Determine the (x, y) coordinate at the center of the cell enclosing the given text.  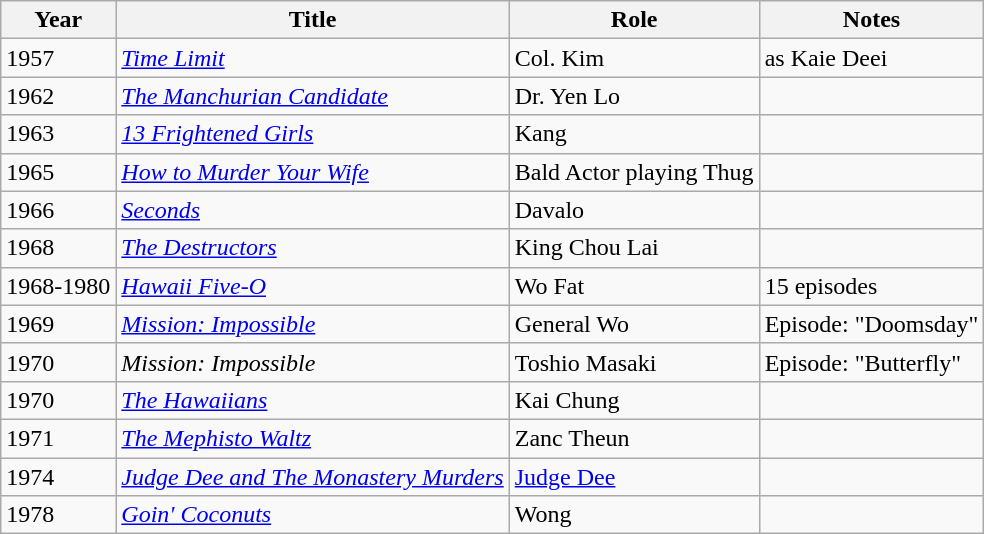
Bald Actor playing Thug (634, 172)
Kang (634, 134)
1974 (58, 477)
The Destructors (312, 248)
as Kaie Deei (872, 58)
Zanc Theun (634, 438)
1963 (58, 134)
The Hawaiians (312, 400)
13 Frightened Girls (312, 134)
Col. Kim (634, 58)
Goin' Coconuts (312, 515)
1965 (58, 172)
Judge Dee (634, 477)
Wong (634, 515)
Davalo (634, 210)
Wo Fat (634, 286)
1968-1980 (58, 286)
King Chou Lai (634, 248)
Kai Chung (634, 400)
1968 (58, 248)
1966 (58, 210)
1962 (58, 96)
Title (312, 20)
Notes (872, 20)
15 episodes (872, 286)
Year (58, 20)
Seconds (312, 210)
Hawaii Five-O (312, 286)
Toshio Masaki (634, 362)
General Wo (634, 324)
Role (634, 20)
Episode: "Butterfly" (872, 362)
1971 (58, 438)
Time Limit (312, 58)
The Manchurian Candidate (312, 96)
Dr. Yen Lo (634, 96)
The Mephisto Waltz (312, 438)
Episode: "Doomsday" (872, 324)
1978 (58, 515)
1969 (58, 324)
How to Murder Your Wife (312, 172)
Judge Dee and The Monastery Murders (312, 477)
1957 (58, 58)
